Capture the cell that displays the provided text and extract its (X, Y) central coordinate. 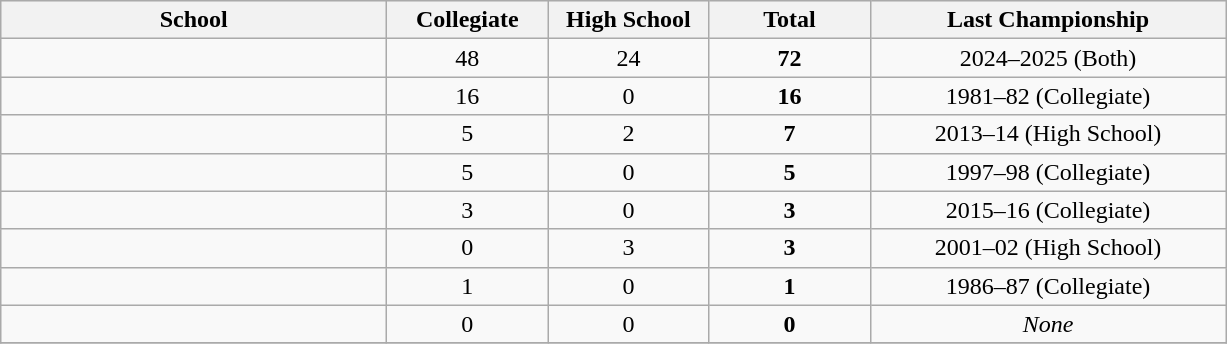
7 (790, 134)
High School (628, 20)
2024–2025 (Both) (1048, 58)
72 (790, 58)
None (1048, 324)
Last Championship (1048, 20)
48 (468, 58)
Collegiate (468, 20)
Total (790, 20)
2001–02 (High School) (1048, 248)
1981–82 (Collegiate) (1048, 96)
2015–16 (Collegiate) (1048, 210)
2 (628, 134)
School (194, 20)
24 (628, 58)
1997–98 (Collegiate) (1048, 172)
1986–87 (Collegiate) (1048, 286)
2013–14 (High School) (1048, 134)
